For the text-containing cell, return its midpoint in [X, Y] coordinate format. 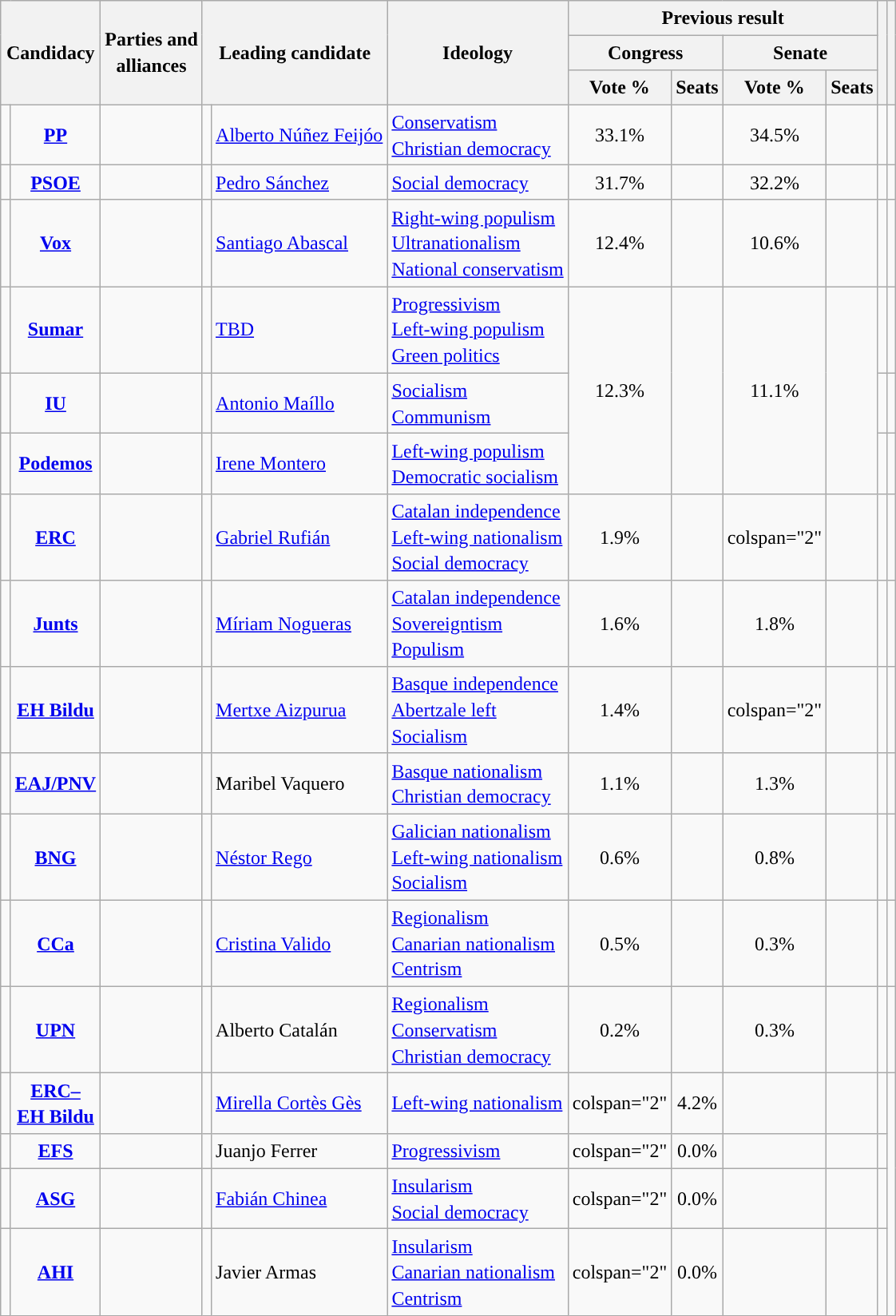
Javier Armas [299, 1272]
Irene Montero [299, 464]
Galician nationalismLeft-wing nationalismSocialism [478, 857]
Left-wing nationalism [478, 1104]
SocialismCommunism [478, 403]
Gabriel Rufián [299, 537]
1.1% [620, 783]
0.8% [775, 857]
UPN [55, 1030]
0.2% [620, 1030]
Right-wing populismUltranationalismNational conservatism [478, 243]
1.6% [620, 624]
Sumar [55, 330]
PSOE [55, 182]
BNG [55, 857]
Ideology [478, 53]
Social democracy [478, 182]
12.3% [620, 390]
Previous result [723, 18]
Progressivism [478, 1151]
RegionalismCanarian nationalismCentrism [478, 943]
Alberto Núñez Feijóo [299, 135]
34.5% [775, 135]
EH Bildu [55, 710]
CCa [55, 943]
EFS [55, 1151]
4.2% [697, 1104]
Catalan independenceLeft-wing nationalismSocial democracy [478, 537]
1.9% [620, 537]
Santiago Abascal [299, 243]
Mertxe Aizpurua [299, 710]
0.5% [620, 943]
Mirella Cortès Gès [299, 1104]
PP [55, 135]
Néstor Rego [299, 857]
Congress [645, 53]
Podemos [55, 464]
IU [55, 403]
ERC–EH Bildu [55, 1104]
11.1% [775, 390]
Antonio Maíllo [299, 403]
Vox [55, 243]
10.6% [775, 243]
Parties andalliances [152, 53]
Fabián Chinea [299, 1199]
32.2% [775, 182]
Basque nationalismChristian democracy [478, 783]
ProgressivismLeft-wing populismGreen politics [478, 330]
Alberto Catalán [299, 1030]
AHI [55, 1272]
ASG [55, 1199]
Basque independenceAbertzale leftSocialism [478, 710]
ConservatismChristian democracy [478, 135]
InsularismSocial democracy [478, 1199]
Pedro Sánchez [299, 182]
ERC [55, 537]
1.3% [775, 783]
EAJ/PNV [55, 783]
Senate [800, 53]
Juanjo Ferrer [299, 1151]
31.7% [620, 182]
RegionalismConservatismChristian democracy [478, 1030]
0.6% [620, 857]
1.8% [775, 624]
1.4% [620, 710]
33.1% [620, 135]
Catalan independenceSovereigntismPopulism [478, 624]
12.4% [620, 243]
Left-wing populismDemocratic socialism [478, 464]
Candidacy [51, 53]
Maribel Vaquero [299, 783]
Junts [55, 624]
Cristina Valido [299, 943]
TBD [299, 330]
Leading candidate [294, 53]
InsularismCanarian nationalismCentrism [478, 1272]
Míriam Nogueras [299, 624]
